Scan for the cell matching the given text and deliver its [x, y] coordinate at center. 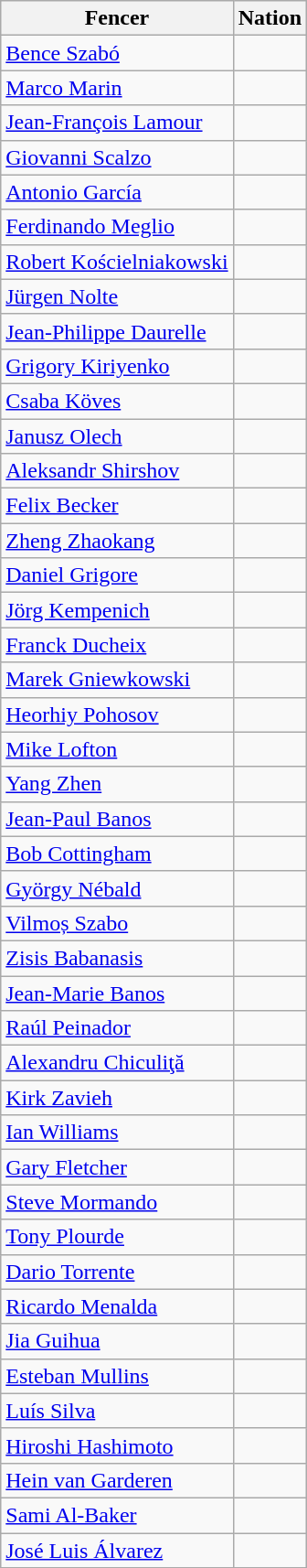
Dario Torrente [117, 1272]
Aleksandr Shirshov [117, 471]
Bence Szabó [117, 53]
Felix Becker [117, 506]
Janusz Olech [117, 436]
Esteban Mullins [117, 1376]
Sami Al-Baker [117, 1515]
Bob Cottingham [117, 854]
Mike Lofton [117, 749]
Raúl Peinador [117, 1028]
Yang Zhen [117, 784]
Ricardo Menalda [117, 1306]
Jürgen Nolte [117, 296]
Daniel Grigore [117, 575]
Grigory Kiriyenko [117, 366]
Alexandru Chiculiţă [117, 1063]
Zisis Babanasis [117, 958]
Kirk Zavieh [117, 1098]
Fencer [117, 18]
Csaba Köves [117, 401]
Marco Marin [117, 88]
José Luis Álvarez [117, 1551]
Heorhiy Pohosov [117, 714]
Luís Silva [117, 1411]
Giovanni Scalzo [117, 157]
Hein van Garderen [117, 1480]
Zheng Zhaokang [117, 541]
Jia Guihua [117, 1341]
Jean-Marie Banos [117, 993]
Jörg Kempenich [117, 610]
Tony Plourde [117, 1237]
Jean-François Lamour [117, 123]
Ian Williams [117, 1133]
Jean-Philippe Daurelle [117, 331]
Marek Gniewkowski [117, 680]
Nation [270, 18]
Steve Mormando [117, 1202]
Robert Kościelniakowski [117, 262]
György Nébald [117, 888]
Jean-Paul Banos [117, 819]
Franck Ducheix [117, 645]
Antonio García [117, 192]
Ferdinando Meglio [117, 227]
Gary Fletcher [117, 1167]
Hiroshi Hashimoto [117, 1445]
Vilmoș Szabo [117, 923]
